Extract the (x, y) coordinate from the center of the cell holding the provided text.  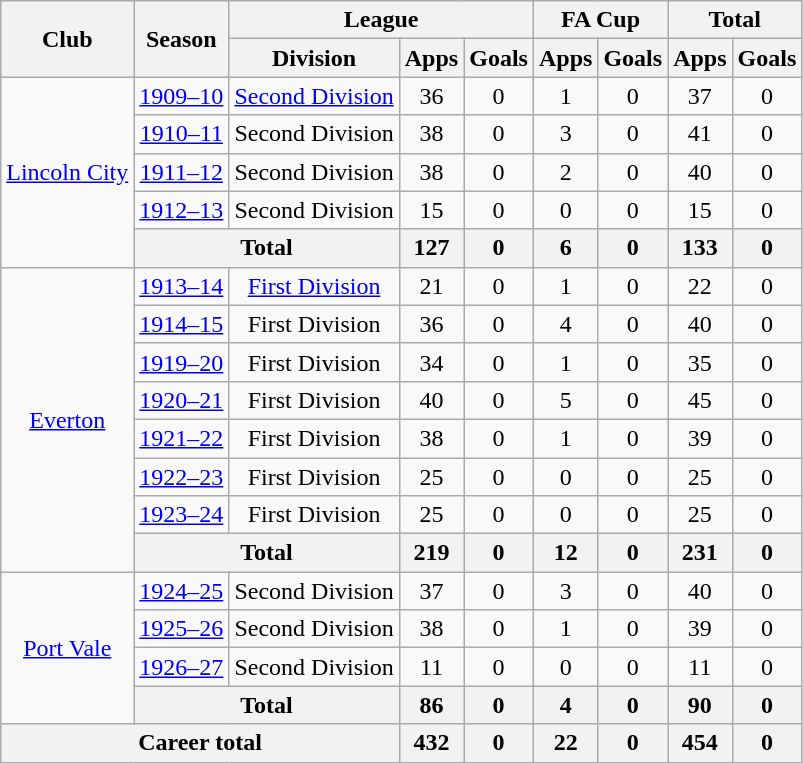
86 (431, 705)
1922–23 (182, 477)
454 (700, 743)
6 (565, 248)
219 (431, 553)
432 (431, 743)
1926–27 (182, 667)
35 (700, 362)
231 (700, 553)
Club (68, 39)
2 (565, 172)
1912–13 (182, 210)
1914–15 (182, 324)
1913–14 (182, 286)
1909–10 (182, 96)
1911–12 (182, 172)
21 (431, 286)
1923–24 (182, 515)
1924–25 (182, 591)
Division (314, 58)
34 (431, 362)
FA Cup (600, 20)
45 (700, 400)
Lincoln City (68, 172)
1920–21 (182, 400)
1919–20 (182, 362)
1921–22 (182, 438)
1925–26 (182, 629)
12 (565, 553)
90 (700, 705)
Everton (68, 419)
1910–11 (182, 134)
Career total (200, 743)
133 (700, 248)
41 (700, 134)
League (382, 20)
Port Vale (68, 648)
Season (182, 39)
5 (565, 400)
127 (431, 248)
